Detect which cell encompasses the target text, then output its (x, y) center coordinate. 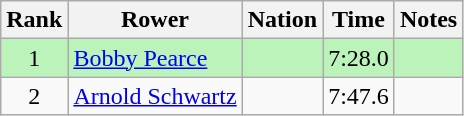
Rower (155, 20)
Bobby Pearce (155, 58)
1 (34, 58)
Nation (282, 20)
Arnold Schwartz (155, 96)
Rank (34, 20)
Time (359, 20)
7:28.0 (359, 58)
7:47.6 (359, 96)
Notes (428, 20)
2 (34, 96)
